For the text-containing cell, return its midpoint in [x, y] coordinate format. 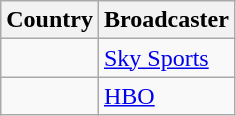
HBO [166, 96]
Country [50, 20]
Sky Sports [166, 58]
Broadcaster [166, 20]
